Pinpoint the cell where the given text exists, returning its [X, Y] midpoint coordinate. 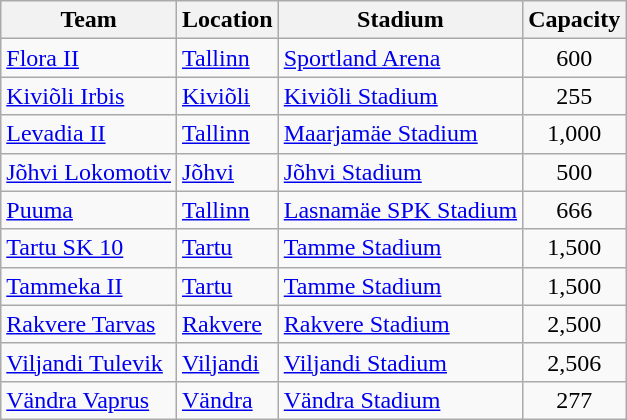
Rakvere [227, 324]
Jõhvi Lokomotiv [89, 172]
Team [89, 20]
Vändra Stadium [400, 400]
Capacity [574, 20]
Puuma [89, 210]
Tartu SK 10 [89, 248]
2,506 [574, 362]
666 [574, 210]
Viljandi Stadium [400, 362]
Location [227, 20]
Stadium [400, 20]
Vändra Vaprus [89, 400]
Lasnamäe SPK Stadium [400, 210]
1,000 [574, 134]
Viljandi [227, 362]
Kiviõli Irbis [89, 96]
Maarjamäe Stadium [400, 134]
600 [574, 58]
Jõhvi Stadium [400, 172]
2,500 [574, 324]
277 [574, 400]
255 [574, 96]
Rakvere Tarvas [89, 324]
Tammeka II [89, 286]
Viljandi Tulevik [89, 362]
Kiviõli Stadium [400, 96]
Kiviõli [227, 96]
Flora II [89, 58]
Rakvere Stadium [400, 324]
Sportland Arena [400, 58]
Jõhvi [227, 172]
Levadia II [89, 134]
Vändra [227, 400]
500 [574, 172]
